Scan for the cell matching the given text and deliver its (X, Y) coordinate at center. 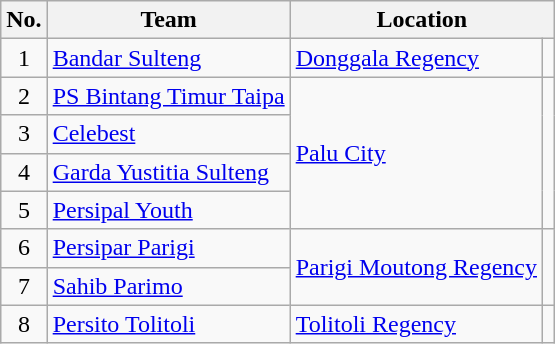
1 (24, 58)
7 (24, 286)
6 (24, 248)
Sahib Parimo (168, 286)
No. (24, 20)
3 (24, 134)
Palu City (416, 153)
Garda Yustitia Sulteng (168, 172)
8 (24, 324)
5 (24, 210)
Parigi Moutong Regency (416, 267)
Team (168, 20)
4 (24, 172)
Celebest (168, 134)
PS Bintang Timur Taipa (168, 96)
Tolitoli Regency (416, 324)
Persipal Youth (168, 210)
Location (422, 20)
2 (24, 96)
Donggala Regency (416, 58)
Persito Tolitoli (168, 324)
Persipar Parigi (168, 248)
Bandar Sulteng (168, 58)
